Output the (x, y) coordinate of the center of the cell containing the given text.  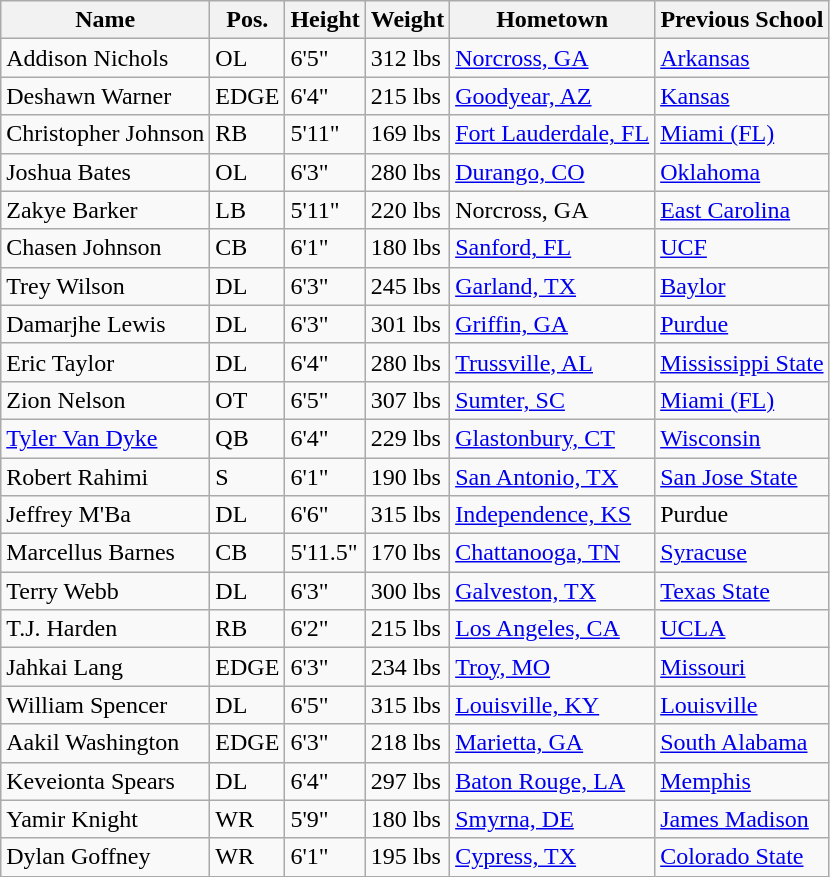
Glastonbury, CT (552, 438)
Trussville, AL (552, 362)
Damarjhe Lewis (106, 324)
UCLA (742, 629)
Louisville (742, 705)
Galveston, TX (552, 591)
Tyler Van Dyke (106, 438)
LB (248, 210)
170 lbs (407, 553)
Height (325, 20)
Previous School (742, 20)
Christopher Johnson (106, 134)
Fort Lauderdale, FL (552, 134)
William Spencer (106, 705)
T.J. Harden (106, 629)
Texas State (742, 591)
Zakye Barker (106, 210)
195 lbs (407, 857)
Robert Rahimi (106, 477)
Garland, TX (552, 286)
Baylor (742, 286)
Keveionta Spears (106, 781)
Chattanooga, TN (552, 553)
Name (106, 20)
Los Angeles, CA (552, 629)
Wisconsin (742, 438)
307 lbs (407, 400)
301 lbs (407, 324)
San Antonio, TX (552, 477)
Mississippi State (742, 362)
Jahkai Lang (106, 667)
Syracuse (742, 553)
300 lbs (407, 591)
Griffin, GA (552, 324)
Pos. (248, 20)
Independence, KS (552, 515)
Dylan Goffney (106, 857)
Kansas (742, 96)
Weight (407, 20)
East Carolina (742, 210)
229 lbs (407, 438)
Cypress, TX (552, 857)
245 lbs (407, 286)
Louisville, KY (552, 705)
Joshua Bates (106, 172)
Arkansas (742, 58)
5'9" (325, 819)
South Alabama (742, 743)
Sanford, FL (552, 248)
Chasen Johnson (106, 248)
S (248, 477)
San Jose State (742, 477)
Baton Rouge, LA (552, 781)
Terry Webb (106, 591)
Goodyear, AZ (552, 96)
QB (248, 438)
Zion Nelson (106, 400)
Missouri (742, 667)
190 lbs (407, 477)
Sumter, SC (552, 400)
Jeffrey M'Ba (106, 515)
Marcellus Barnes (106, 553)
Memphis (742, 781)
Eric Taylor (106, 362)
James Madison (742, 819)
220 lbs (407, 210)
5'11.5" (325, 553)
312 lbs (407, 58)
Oklahoma (742, 172)
6'6" (325, 515)
Marietta, GA (552, 743)
169 lbs (407, 134)
Addison Nichols (106, 58)
Hometown (552, 20)
297 lbs (407, 781)
UCF (742, 248)
Aakil Washington (106, 743)
Troy, MO (552, 667)
OT (248, 400)
Durango, CO (552, 172)
234 lbs (407, 667)
Trey Wilson (106, 286)
Colorado State (742, 857)
Deshawn Warner (106, 96)
6'2" (325, 629)
Smyrna, DE (552, 819)
Yamir Knight (106, 819)
218 lbs (407, 743)
